Detect which cell encompasses the target text, then output its [X, Y] center coordinate. 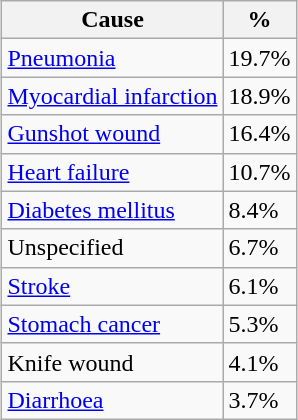
Pneumonia [112, 58]
Diarrhoea [112, 400]
19.7% [260, 58]
6.7% [260, 248]
4.1% [260, 362]
18.9% [260, 96]
16.4% [260, 134]
Diabetes mellitus [112, 210]
10.7% [260, 172]
Stomach cancer [112, 324]
Myocardial infarction [112, 96]
% [260, 20]
Unspecified [112, 248]
Knife wound [112, 362]
8.4% [260, 210]
3.7% [260, 400]
Stroke [112, 286]
5.3% [260, 324]
Gunshot wound [112, 134]
6.1% [260, 286]
Cause [112, 20]
Heart failure [112, 172]
